Capture the cell that displays the provided text and extract its (x, y) central coordinate. 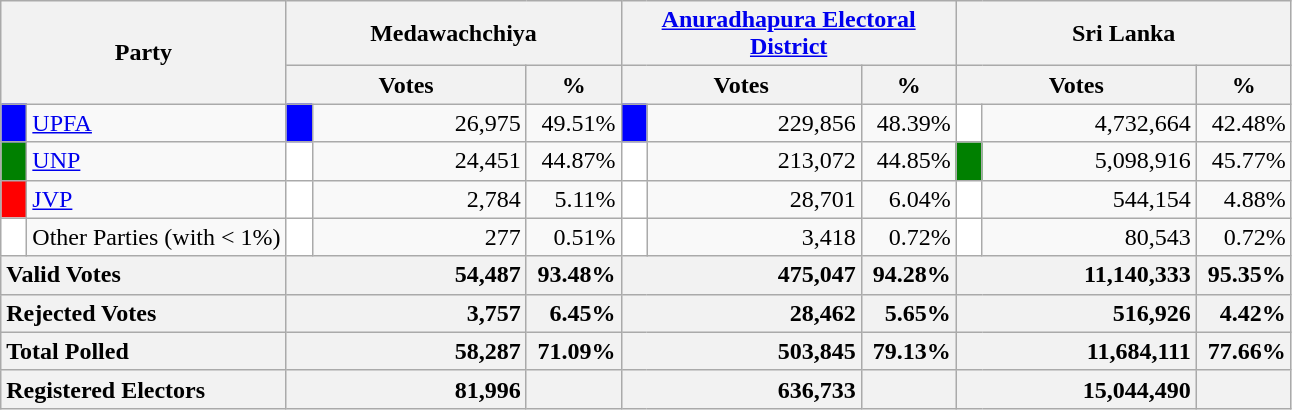
Rejected Votes (144, 313)
277 (419, 237)
81,996 (406, 389)
475,047 (741, 275)
42.48% (1244, 123)
44.85% (908, 161)
95.35% (1244, 275)
24,451 (419, 161)
229,856 (754, 123)
93.48% (574, 275)
3,418 (754, 237)
636,733 (741, 389)
77.66% (1244, 351)
28,701 (754, 199)
2,784 (419, 199)
44.87% (574, 161)
94.28% (908, 275)
Medawachchiya (454, 34)
5,098,916 (1089, 161)
54,487 (406, 275)
Party (144, 52)
Valid Votes (144, 275)
213,072 (754, 161)
Anuradhapura Electoral District (788, 34)
6.45% (574, 313)
15,044,490 (1076, 389)
0.51% (574, 237)
5.11% (574, 199)
544,154 (1089, 199)
71.09% (574, 351)
UNP (156, 161)
503,845 (741, 351)
80,543 (1089, 237)
4.42% (1244, 313)
Registered Electors (144, 389)
79.13% (908, 351)
UPFA (156, 123)
JVP (156, 199)
3,757 (406, 313)
5.65% (908, 313)
49.51% (574, 123)
Other Parties (with < 1%) (156, 237)
58,287 (406, 351)
11,140,333 (1076, 275)
11,684,111 (1076, 351)
28,462 (741, 313)
516,926 (1076, 313)
48.39% (908, 123)
Total Polled (144, 351)
Sri Lanka (1124, 34)
26,975 (419, 123)
4.88% (1244, 199)
45.77% (1244, 161)
6.04% (908, 199)
4,732,664 (1089, 123)
